Return (x, y) of the center of cell containing provided text 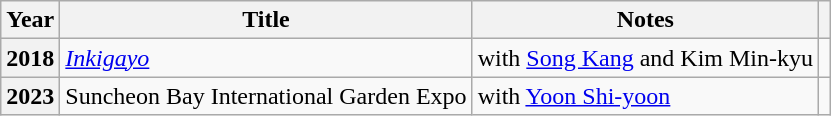
with Song Kang and Kim Min-kyu (645, 58)
Notes (645, 20)
2023 (30, 96)
2018 (30, 58)
Year (30, 20)
with Yoon Shi-yoon (645, 96)
Suncheon Bay International Garden Expo (266, 96)
Inkigayo (266, 58)
Title (266, 20)
